Return [X, Y] of the center of cell containing provided text 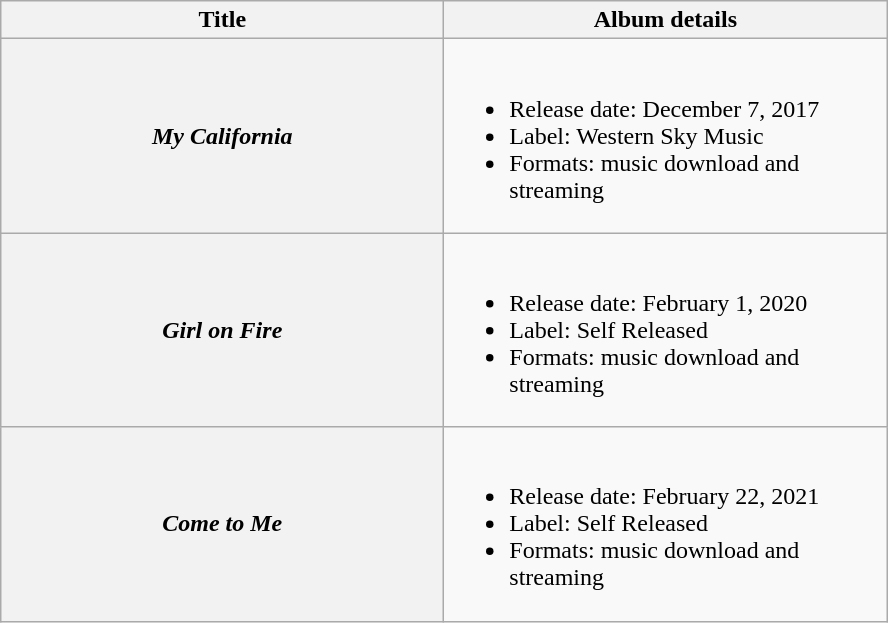
Release date: February 1, 2020Label: Self ReleasedFormats: music download and streaming [666, 330]
Release date: February 22, 2021Label: Self ReleasedFormats: music download and streaming [666, 524]
Girl on Fire [222, 330]
Title [222, 20]
Come to Me [222, 524]
My California [222, 136]
Release date: December 7, 2017Label: Western Sky MusicFormats: music download and streaming [666, 136]
Album details [666, 20]
